Output the (x, y) coordinate of the center of the cell containing the given text.  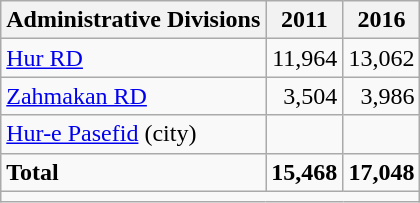
13,062 (382, 58)
2011 (304, 20)
17,048 (382, 172)
Hur RD (134, 58)
Administrative Divisions (134, 20)
Total (134, 172)
15,468 (304, 172)
Hur-e Pasefid (city) (134, 134)
3,504 (304, 96)
2016 (382, 20)
Zahmakan RD (134, 96)
11,964 (304, 58)
3,986 (382, 96)
